Pinpoint the cell where the given text exists, returning its [x, y] midpoint coordinate. 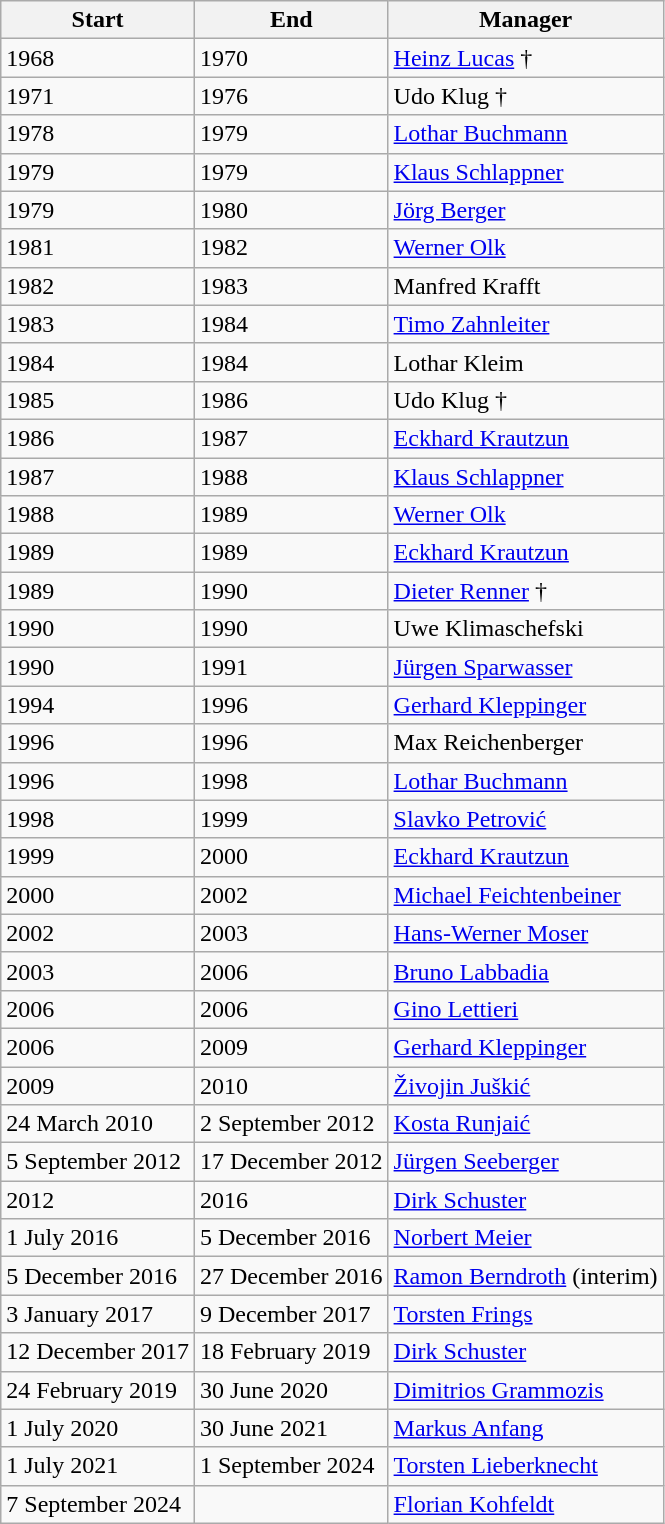
Florian Kohfeldt [526, 1504]
Ramon Berndroth (interim) [526, 1276]
Živojin Juškić [526, 1085]
1971 [98, 96]
1968 [98, 58]
Bruno Labbadia [526, 971]
1985 [98, 400]
Kosta Runjaić [526, 1124]
30 June 2020 [291, 1390]
Timo Zahnleiter [526, 324]
1 September 2024 [291, 1466]
Torsten Lieberknecht [526, 1466]
Dimitrios Grammozis [526, 1390]
Heinz Lucas † [526, 58]
1 July 2016 [98, 1238]
2010 [291, 1085]
Jörg Berger [526, 210]
1978 [98, 134]
1980 [291, 210]
12 December 2017 [98, 1352]
End [291, 20]
1991 [291, 667]
7 September 2024 [98, 1504]
1970 [291, 58]
1 July 2020 [98, 1428]
17 December 2012 [291, 1162]
Uwe Klimaschefski [526, 629]
18 February 2019 [291, 1352]
5 September 2012 [98, 1162]
Lothar Kleim [526, 362]
24 March 2010 [98, 1124]
2 September 2012 [291, 1124]
1994 [98, 705]
2016 [291, 1200]
Jürgen Sparwasser [526, 667]
Manfred Krafft [526, 286]
Markus Anfang [526, 1428]
Start [98, 20]
1 July 2021 [98, 1466]
2012 [98, 1200]
Dieter Renner † [526, 591]
Manager [526, 20]
Jürgen Seeberger [526, 1162]
Torsten Frings [526, 1314]
Max Reichenberger [526, 743]
Slavko Petrović [526, 819]
30 June 2021 [291, 1428]
1976 [291, 96]
27 December 2016 [291, 1276]
9 December 2017 [291, 1314]
1981 [98, 248]
Michael Feichtenbeiner [526, 895]
3 January 2017 [98, 1314]
Norbert Meier [526, 1238]
24 February 2019 [98, 1390]
Gino Lettieri [526, 1009]
Hans-Werner Moser [526, 933]
